Search for the cell housing the specified text and yield its (X, Y) center coordinate. 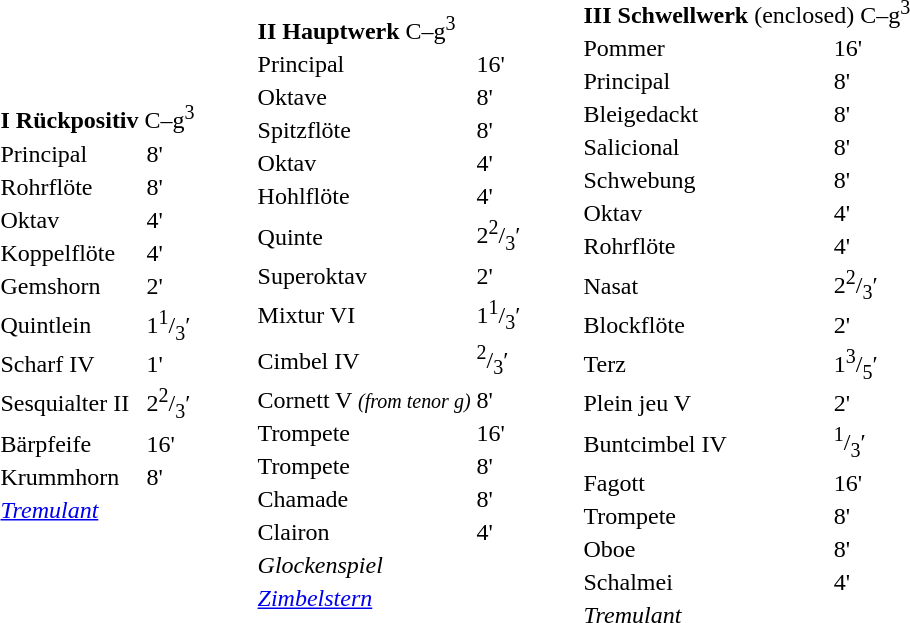
Hohlflöte (364, 197)
Cornett V (from tenor g) (364, 400)
Oboe (706, 549)
Chamade (364, 499)
Oktave (364, 98)
Salicional (706, 147)
II Hauptwerk C–g3 (389, 28)
Superoktav (364, 276)
Glockenspiel (364, 565)
Nasat (706, 286)
Spitzflöte (364, 131)
Buntcimbel IV (706, 444)
Zimbelstern (364, 598)
1' (170, 365)
Bleigedackt (706, 114)
Quinte (364, 236)
Plein jeu V (706, 404)
Schalmei (706, 582)
Mixtur VI (364, 316)
Terz (706, 364)
Cimbel IV (364, 362)
Pommer (706, 48)
2/3′ (498, 362)
Fagott (706, 483)
Rohrflöte (706, 246)
Clairon (364, 532)
Blockflöte (706, 325)
Schwebung (706, 180)
